Pinpoint the cell where the given text exists, returning its [X, Y] midpoint coordinate. 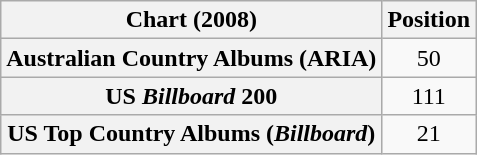
Position [429, 20]
111 [429, 96]
US Top Country Albums (Billboard) [192, 134]
Chart (2008) [192, 20]
US Billboard 200 [192, 96]
Australian Country Albums (ARIA) [192, 58]
21 [429, 134]
50 [429, 58]
